Provide the (X, Y) coordinate of the cell's center where the given text is located.  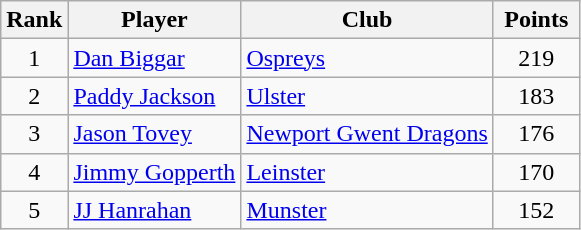
3 (34, 134)
183 (536, 96)
Leinster (367, 172)
Munster (367, 210)
2 (34, 96)
170 (536, 172)
152 (536, 210)
Jason Tovey (154, 134)
Newport Gwent Dragons (367, 134)
Club (367, 20)
5 (34, 210)
Rank (34, 20)
176 (536, 134)
Dan Biggar (154, 58)
JJ Hanrahan (154, 210)
Ulster (367, 96)
1 (34, 58)
Ospreys (367, 58)
Jimmy Gopperth (154, 172)
4 (34, 172)
219 (536, 58)
Points (536, 20)
Paddy Jackson (154, 96)
Player (154, 20)
